From the cell containing the given text, extract its center point as (X, Y) coordinate. 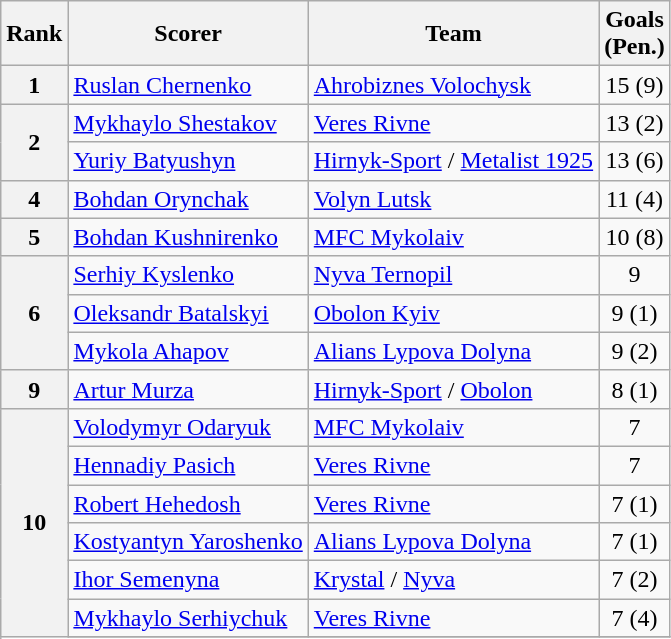
Yuriy Batyushyn (188, 161)
1 (34, 85)
10 (8) (635, 237)
Robert Hehedosh (188, 503)
Bohdan Orynchak (188, 199)
15 (9) (635, 85)
Ahrobiznes Volochysk (453, 85)
Scorer (188, 34)
Ihor Semenyna (188, 580)
Rank (34, 34)
13 (6) (635, 161)
9 (2) (635, 351)
Artur Murza (188, 389)
Ruslan Chernenko (188, 85)
Volyn Lutsk (453, 199)
Kostyantyn Yaroshenko (188, 542)
8 (1) (635, 389)
4 (34, 199)
2 (34, 142)
Team (453, 34)
Mykola Ahapov (188, 351)
5 (34, 237)
Goals(Pen.) (635, 34)
Hirnyk-Sport / Obolon (453, 389)
Mykhaylo Shestakov (188, 123)
Nyva Ternopil (453, 275)
Obolon Kyiv (453, 313)
9 (1) (635, 313)
Hirnyk-Sport / Metalist 1925 (453, 161)
Oleksandr Batalskyi (188, 313)
10 (34, 522)
7 (4) (635, 618)
Serhiy Kyslenko (188, 275)
Mykhaylo Serhiychuk (188, 618)
Krystal / Nyva (453, 580)
Bohdan Kushnirenko (188, 237)
6 (34, 313)
7 (2) (635, 580)
Volodymyr Odaryuk (188, 427)
13 (2) (635, 123)
11 (4) (635, 199)
Hennadiy Pasich (188, 465)
